Capture the cell that displays the provided text and extract its [X, Y] central coordinate. 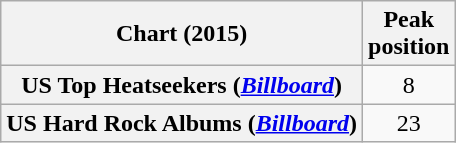
Chart (2015) [182, 34]
Peakposition [409, 34]
US Hard Rock Albums (Billboard) [182, 123]
8 [409, 85]
23 [409, 123]
US Top Heatseekers (Billboard) [182, 85]
